Provide the [X, Y] coordinate of the cell's center where the given text is located.  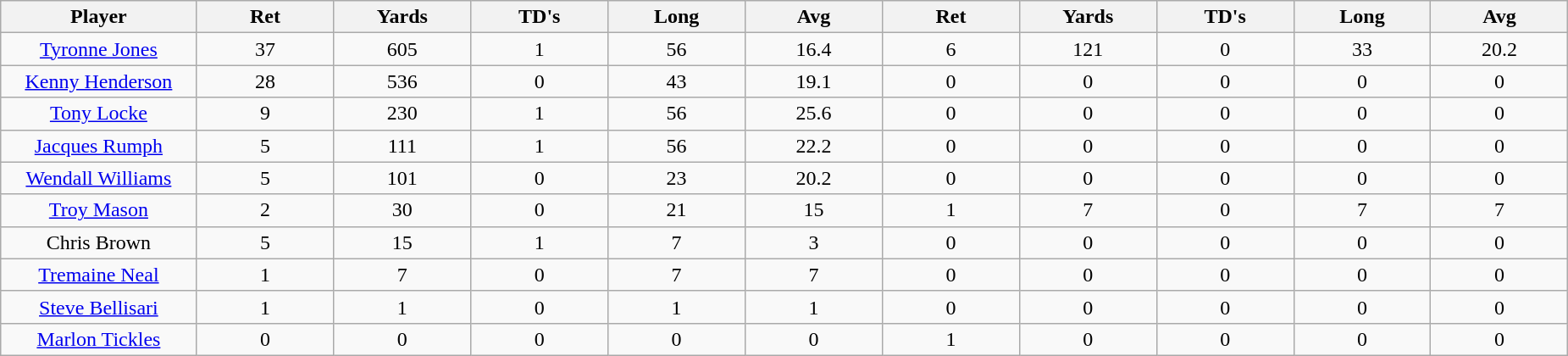
23 [677, 178]
121 [1088, 49]
37 [265, 49]
9 [265, 114]
230 [402, 114]
Tremaine Neal [98, 275]
3 [814, 242]
Troy Mason [98, 210]
43 [677, 81]
2 [265, 210]
101 [402, 178]
Player [98, 17]
19.1 [814, 81]
605 [402, 49]
Tyronne Jones [98, 49]
28 [265, 81]
Chris Brown [98, 242]
Marlon Tickles [98, 339]
Jacques Rumph [98, 146]
16.4 [814, 49]
6 [950, 49]
30 [402, 210]
25.6 [814, 114]
33 [1362, 49]
536 [402, 81]
22.2 [814, 146]
Wendall Williams [98, 178]
111 [402, 146]
Steve Bellisari [98, 307]
Tony Locke [98, 114]
Kenny Henderson [98, 81]
21 [677, 210]
